Return the [x, y] coordinate for the center point of the cell that contains the specified text.  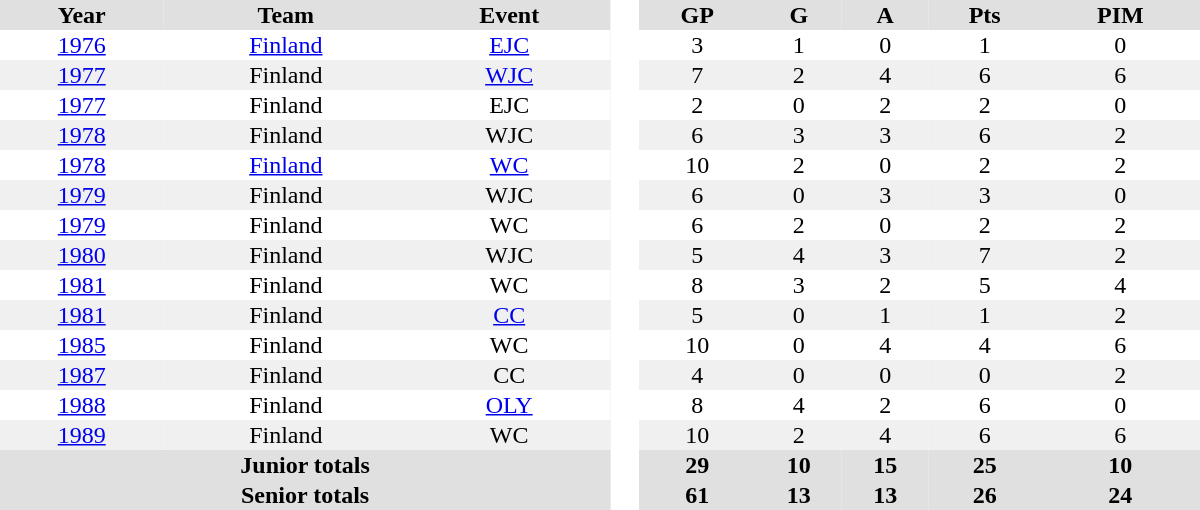
1987 [82, 375]
Event [509, 15]
29 [697, 465]
Team [286, 15]
OLY [509, 405]
15 [886, 465]
1976 [82, 45]
Pts [985, 15]
1985 [82, 345]
PIM [1120, 15]
Year [82, 15]
25 [985, 465]
1988 [82, 405]
A [886, 15]
GP [697, 15]
1980 [82, 255]
61 [697, 495]
1989 [82, 435]
G [798, 15]
Senior totals [305, 495]
24 [1120, 495]
26 [985, 495]
Junior totals [305, 465]
